Capture the cell that displays the provided text and extract its [X, Y] central coordinate. 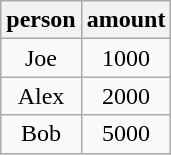
5000 [126, 134]
Joe [41, 58]
1000 [126, 58]
Alex [41, 96]
2000 [126, 96]
person [41, 20]
amount [126, 20]
Bob [41, 134]
